Extract the (X, Y) coordinate from the center of the cell holding the provided text.  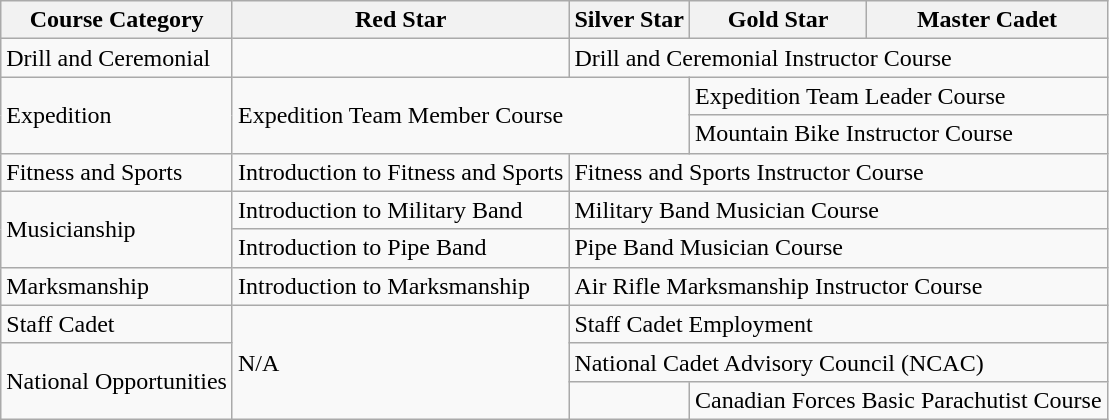
Marksmanship (117, 286)
Course Category (117, 20)
Pipe Band Musician Course (838, 248)
N/A (400, 362)
Mountain Bike Instructor Course (898, 134)
Gold Star (778, 20)
National Cadet Advisory Council (NCAC) (838, 362)
Drill and Ceremonial (117, 58)
Expedition (117, 115)
Introduction to Marksmanship (400, 286)
Introduction to Pipe Band (400, 248)
Drill and Ceremonial Instructor Course (838, 58)
Fitness and Sports (117, 172)
Canadian Forces Basic Parachutist Course (898, 400)
Staff Cadet Employment (838, 324)
Red Star (400, 20)
Master Cadet (987, 20)
Fitness and Sports Instructor Course (838, 172)
Expedition Team Member Course (460, 115)
Air Rifle Marksmanship Instructor Course (838, 286)
Introduction to Military Band (400, 210)
Staff Cadet (117, 324)
Musicianship (117, 229)
National Opportunities (117, 381)
Silver Star (630, 20)
Military Band Musician Course (838, 210)
Introduction to Fitness and Sports (400, 172)
Expedition Team Leader Course (898, 96)
